Provide the [x, y] coordinate of the cell's center where the given text is located.  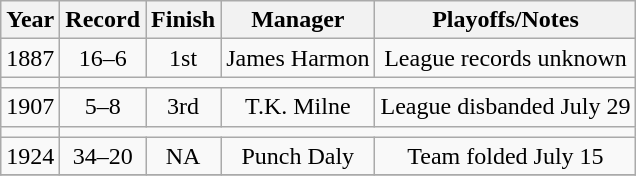
James Harmon [298, 58]
3rd [184, 107]
1st [184, 58]
16–6 [103, 58]
League records unknown [506, 58]
Team folded July 15 [506, 156]
Year [30, 20]
34–20 [103, 156]
1907 [30, 107]
T.K. Milne [298, 107]
Manager [298, 20]
League disbanded July 29 [506, 107]
Playoffs/Notes [506, 20]
Punch Daly [298, 156]
5–8 [103, 107]
1924 [30, 156]
Record [103, 20]
NA [184, 156]
Finish [184, 20]
1887 [30, 58]
